Provide the (x, y) coordinate of the cell's center where the given text is located.  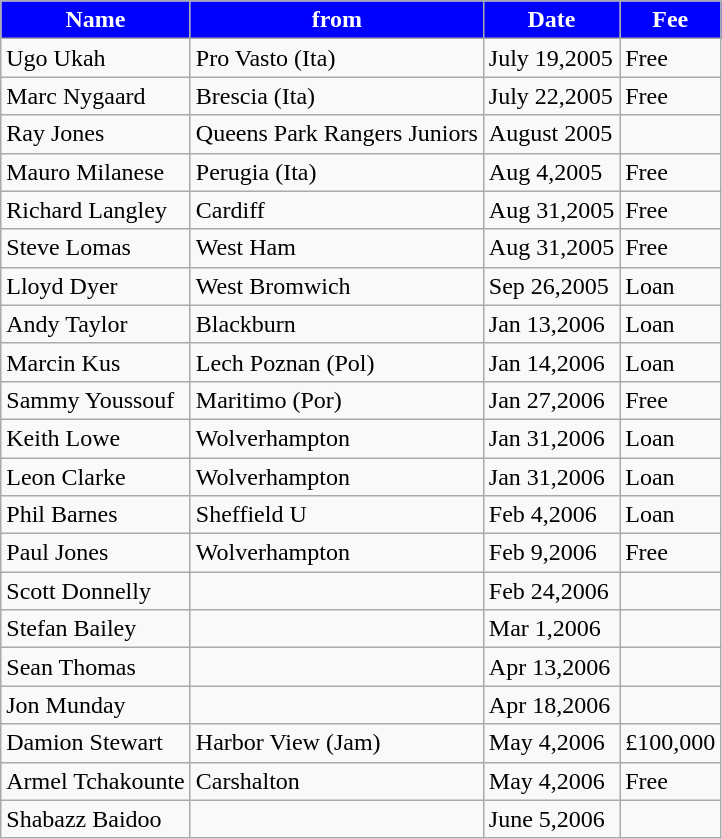
West Bromwich (336, 286)
August 2005 (551, 134)
Paul Jones (96, 553)
Ugo Ukah (96, 58)
Jan 14,2006 (551, 362)
Ray Jones (96, 134)
West Ham (336, 248)
Harbor View (Jam) (336, 743)
Jan 13,2006 (551, 324)
Jan 27,2006 (551, 400)
from (336, 20)
Carshalton (336, 781)
Stefan Bailey (96, 629)
Marcin Kus (96, 362)
Mauro Milanese (96, 172)
Maritimo (Por) (336, 400)
Sammy Youssouf (96, 400)
Andy Taylor (96, 324)
Lloyd Dyer (96, 286)
Feb 24,2006 (551, 591)
Perugia (Ita) (336, 172)
Lech Poznan (Pol) (336, 362)
Mar 1,2006 (551, 629)
Steve Lomas (96, 248)
Marc Nygaard (96, 96)
Blackburn (336, 324)
Phil Barnes (96, 515)
Sep 26,2005 (551, 286)
£100,000 (670, 743)
Date (551, 20)
Fee (670, 20)
Feb 9,2006 (551, 553)
Cardiff (336, 210)
Keith Lowe (96, 438)
Pro Vasto (Ita) (336, 58)
Apr 13,2006 (551, 667)
Sean Thomas (96, 667)
Shabazz Baidoo (96, 819)
Feb 4,2006 (551, 515)
Sheffield U (336, 515)
Damion Stewart (96, 743)
June 5,2006 (551, 819)
Scott Donnelly (96, 591)
Armel Tchakounte (96, 781)
Name (96, 20)
Apr 18,2006 (551, 705)
July 22,2005 (551, 96)
Brescia (Ita) (336, 96)
Richard Langley (96, 210)
Leon Clarke (96, 477)
July 19,2005 (551, 58)
Aug 4,2005 (551, 172)
Queens Park Rangers Juniors (336, 134)
Jon Munday (96, 705)
